Return the (X, Y) coordinate for the center point of the cell that contains the specified text.  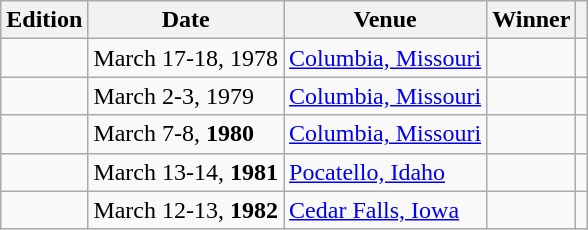
Cedar Falls, Iowa (386, 210)
March 12-13, 1982 (186, 210)
March 13-14, 1981 (186, 172)
March 2-3, 1979 (186, 96)
Date (186, 20)
Winner (532, 20)
Venue (386, 20)
Pocatello, Idaho (386, 172)
March 17-18, 1978 (186, 58)
March 7-8, 1980 (186, 134)
Edition (44, 20)
